Search for the cell housing the specified text and yield its [X, Y] center coordinate. 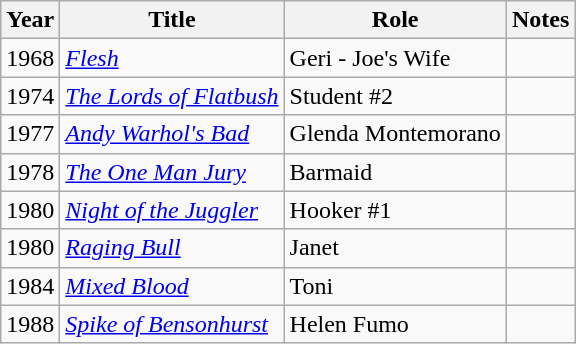
1988 [30, 324]
Flesh [172, 58]
Role [395, 20]
1984 [30, 286]
Helen Fumo [395, 324]
Geri - Joe's Wife [395, 58]
Janet [395, 248]
1968 [30, 58]
Night of the Juggler [172, 210]
Year [30, 20]
1978 [30, 172]
Barmaid [395, 172]
Title [172, 20]
Raging Bull [172, 248]
Toni [395, 286]
Student #2 [395, 96]
Glenda Montemorano [395, 134]
Notes [540, 20]
Hooker #1 [395, 210]
1974 [30, 96]
Andy Warhol's Bad [172, 134]
Spike of Bensonhurst [172, 324]
The Lords of Flatbush [172, 96]
1977 [30, 134]
The One Man Jury [172, 172]
Mixed Blood [172, 286]
